Search for the cell housing the specified text and yield its (X, Y) center coordinate. 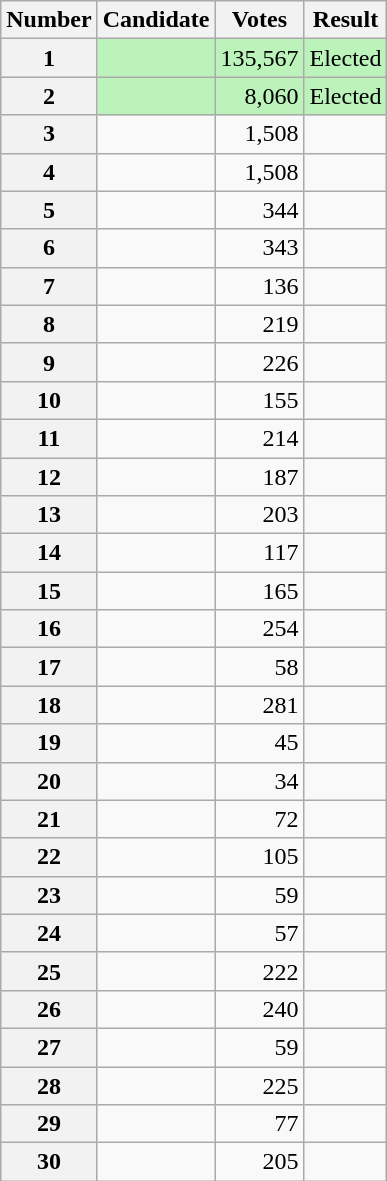
28 (49, 1085)
21 (49, 819)
77 (260, 1124)
Candidate (156, 20)
165 (260, 591)
30 (49, 1162)
225 (260, 1085)
187 (260, 477)
8,060 (260, 96)
343 (260, 248)
27 (49, 1047)
1 (49, 58)
72 (260, 819)
24 (49, 933)
136 (260, 286)
219 (260, 324)
3 (49, 134)
17 (49, 667)
8 (49, 324)
45 (260, 743)
14 (49, 553)
240 (260, 1009)
11 (49, 438)
26 (49, 1009)
254 (260, 629)
5 (49, 210)
57 (260, 933)
135,567 (260, 58)
6 (49, 248)
Votes (260, 20)
205 (260, 1162)
23 (49, 895)
13 (49, 515)
117 (260, 553)
16 (49, 629)
34 (260, 781)
2 (49, 96)
12 (49, 477)
19 (49, 743)
226 (260, 362)
20 (49, 781)
Number (49, 20)
222 (260, 971)
58 (260, 667)
344 (260, 210)
203 (260, 515)
155 (260, 400)
22 (49, 857)
9 (49, 362)
7 (49, 286)
15 (49, 591)
29 (49, 1124)
4 (49, 172)
10 (49, 400)
18 (49, 705)
214 (260, 438)
105 (260, 857)
281 (260, 705)
25 (49, 971)
Result (346, 20)
